Identify which cell holds the provided text, then report its (x, y) central coordinate. 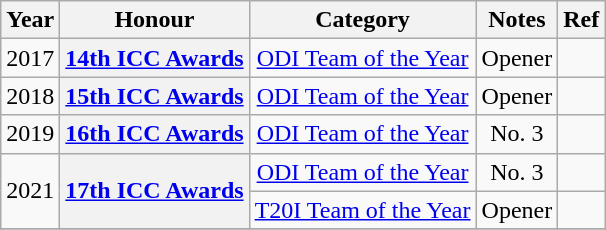
Notes (517, 20)
Honour (154, 20)
2017 (30, 58)
2021 (30, 191)
2018 (30, 96)
15th ICC Awards (154, 96)
17th ICC Awards (154, 191)
14th ICC Awards (154, 58)
Year (30, 20)
Category (362, 20)
16th ICC Awards (154, 134)
Ref (582, 20)
2019 (30, 134)
T20I Team of the Year (362, 210)
